For the text-containing cell, return its midpoint in (X, Y) coordinate format. 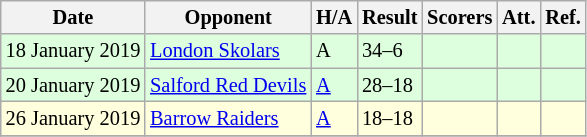
26 January 2019 (73, 118)
H/A (334, 17)
Opponent (228, 17)
Att. (518, 17)
Salford Red Devils (228, 85)
18–18 (390, 118)
28–18 (390, 85)
18 January 2019 (73, 51)
Result (390, 17)
London Skolars (228, 51)
34–6 (390, 51)
Ref. (562, 17)
Scorers (460, 17)
Barrow Raiders (228, 118)
Date (73, 17)
20 January 2019 (73, 85)
